Extract the (x, y) coordinate from the center of the cell holding the provided text.  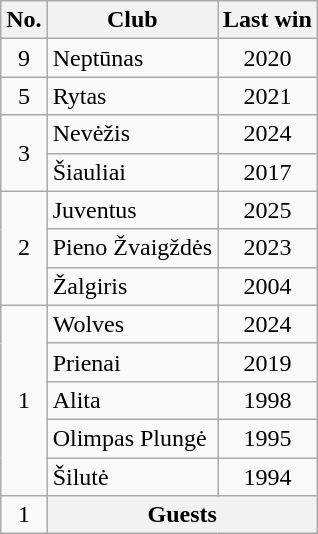
Juventus (132, 210)
Šilutė (132, 477)
2 (24, 248)
2025 (268, 210)
Alita (132, 400)
Last win (268, 20)
2017 (268, 172)
Nevėžis (132, 134)
2019 (268, 362)
Guests (182, 515)
3 (24, 153)
Olimpas Plungė (132, 438)
1995 (268, 438)
Wolves (132, 324)
Šiauliai (132, 172)
2023 (268, 248)
Pieno Žvaigždės (132, 248)
Prienai (132, 362)
2004 (268, 286)
Neptūnas (132, 58)
Club (132, 20)
2021 (268, 96)
2020 (268, 58)
5 (24, 96)
1998 (268, 400)
9 (24, 58)
1994 (268, 477)
Žalgiris (132, 286)
No. (24, 20)
Rytas (132, 96)
